Identify which cell holds the provided text, then report its [x, y] central coordinate. 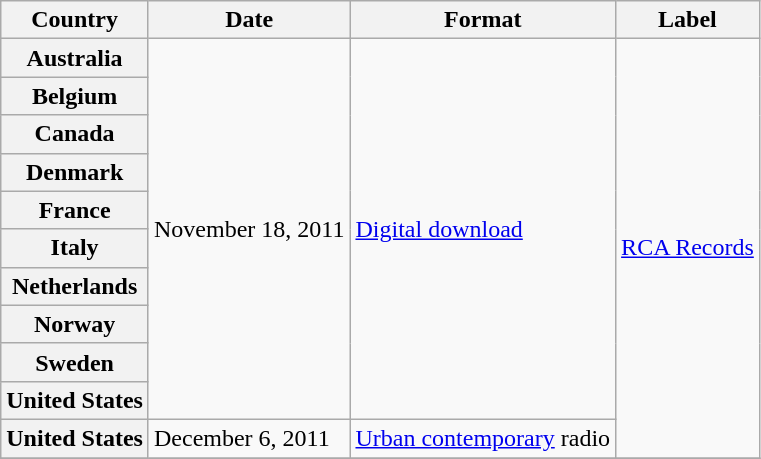
Format [483, 20]
France [75, 210]
Urban contemporary radio [483, 438]
Australia [75, 58]
Norway [75, 324]
Canada [75, 134]
RCA Records [688, 248]
Date [248, 20]
Belgium [75, 96]
Sweden [75, 362]
December 6, 2011 [248, 438]
Country [75, 20]
Netherlands [75, 286]
November 18, 2011 [248, 230]
Denmark [75, 172]
Digital download [483, 230]
Label [688, 20]
Italy [75, 248]
